Identify which cell holds the provided text, then report its (x, y) central coordinate. 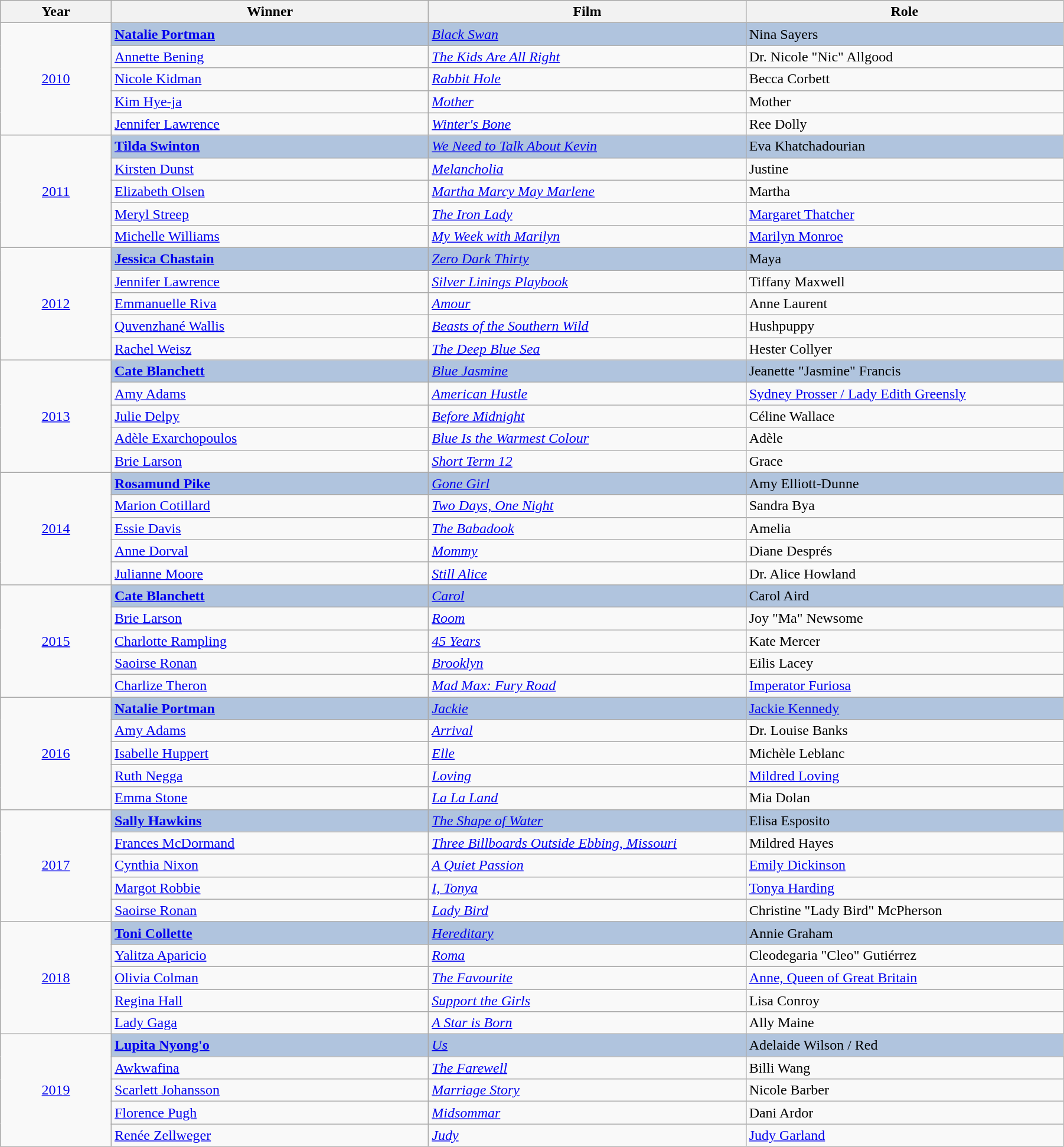
Rabbit Hole (587, 79)
Cleodegaria "Cleo" Gutiérrez (905, 955)
Margaret Thatcher (905, 214)
Three Billboards Outside Ebbing, Missouri (587, 843)
Anne Laurent (905, 304)
Justine (905, 169)
Hester Collyer (905, 349)
Carol Aird (905, 596)
Christine "Lady Bird" McPherson (905, 910)
Judy (587, 1135)
Black Swan (587, 34)
Jackie (587, 708)
Mommy (587, 551)
Dr. Nicole "Nic" Allgood (905, 57)
Nina Sayers (905, 34)
Gone Girl (587, 483)
Adèle (905, 439)
Elisa Esposito (905, 821)
Mia Dolan (905, 798)
Lady Gaga (269, 1023)
Ally Maine (905, 1023)
Cynthia Nixon (269, 865)
Anne Dorval (269, 551)
Marriage Story (587, 1090)
45 Years (587, 641)
Martha (905, 191)
Sally Hawkins (269, 821)
Carol (587, 596)
Adelaide Wilson / Red (905, 1045)
Jessica Chastain (269, 259)
Ree Dolly (905, 124)
Martha Marcy May Marlene (587, 191)
The Favourite (587, 978)
Imperator Furiosa (905, 686)
Zero Dark Thirty (587, 259)
Eva Khatchadourian (905, 146)
2018 (56, 978)
Emmanuelle Riva (269, 304)
Annie Graham (905, 933)
Kate Mercer (905, 641)
Amy Elliott-Dunne (905, 483)
Tilda Swinton (269, 146)
Annette Bening (269, 57)
Two Days, One Night (587, 506)
Arrival (587, 731)
Mildred Hayes (905, 843)
Blue Is the Warmest Colour (587, 439)
Winter's Bone (587, 124)
Renée Zellweger (269, 1135)
Olivia Colman (269, 978)
Role (905, 12)
Kim Hye-ja (269, 102)
Short Term 12 (587, 461)
Rachel Weisz (269, 349)
Diane Després (905, 551)
Dr. Louise Banks (905, 731)
Year (56, 12)
2013 (56, 416)
Yalitza Aparicio (269, 955)
Melancholia (587, 169)
Toni Collette (269, 933)
Grace (905, 461)
Sandra Bya (905, 506)
Frances McDormand (269, 843)
Adèle Exarchopoulos (269, 439)
Emma Stone (269, 798)
Film (587, 12)
Marilyn Monroe (905, 236)
Jeanette "Jasmine" Francis (905, 371)
Becca Corbett (905, 79)
Silver Linings Playbook (587, 282)
Winner (269, 12)
Mildred Loving (905, 776)
Tonya Harding (905, 888)
The Kids Are All Right (587, 57)
We Need to Talk About Kevin (587, 146)
Julianne Moore (269, 573)
2015 (56, 641)
Roma (587, 955)
Nicole Barber (905, 1090)
2016 (56, 753)
Regina Hall (269, 1001)
Judy Garland (905, 1135)
La La Land (587, 798)
Michèle Leblanc (905, 753)
Loving (587, 776)
Amour (587, 304)
Essie Davis (269, 528)
Lisa Conroy (905, 1001)
Elizabeth Olsen (269, 191)
Hushpuppy (905, 326)
Midsommar (587, 1113)
Quvenzhané Wallis (269, 326)
Florence Pugh (269, 1113)
2014 (56, 528)
The Babadook (587, 528)
Sydney Prosser / Lady Edith Greensly (905, 394)
The Iron Lady (587, 214)
Dr. Alice Howland (905, 573)
Charlotte Rampling (269, 641)
My Week with Marilyn (587, 236)
Joy "Ma" Newsome (905, 618)
Support the Girls (587, 1001)
Meryl Streep (269, 214)
Room (587, 618)
Dani Ardor (905, 1113)
Brooklyn (587, 664)
2019 (56, 1090)
Jackie Kennedy (905, 708)
Eilis Lacey (905, 664)
Billi Wang (905, 1068)
Nicole Kidman (269, 79)
Hereditary (587, 933)
Rosamund Pike (269, 483)
Margot Robbie (269, 888)
The Farewell (587, 1068)
I, Tonya (587, 888)
Scarlett Johansson (269, 1090)
Emily Dickinson (905, 865)
Beasts of the Southern Wild (587, 326)
Before Midnight (587, 416)
Maya (905, 259)
Charlize Theron (269, 686)
Amelia (905, 528)
Ruth Negga (269, 776)
Still Alice (587, 573)
Lupita Nyong'o (269, 1045)
Mad Max: Fury Road (587, 686)
Lady Bird (587, 910)
Marion Cotillard (269, 506)
Céline Wallace (905, 416)
A Quiet Passion (587, 865)
The Deep Blue Sea (587, 349)
Tiffany Maxwell (905, 282)
2017 (56, 865)
Awkwafina (269, 1068)
2012 (56, 303)
Kirsten Dunst (269, 169)
American Hustle (587, 394)
Julie Delpy (269, 416)
Michelle Williams (269, 236)
2010 (56, 79)
The Shape of Water (587, 821)
Blue Jasmine (587, 371)
A Star is Born (587, 1023)
Us (587, 1045)
Anne, Queen of Great Britain (905, 978)
Isabelle Huppert (269, 753)
2011 (56, 191)
Elle (587, 753)
